Capture the cell that displays the provided text and extract its (X, Y) central coordinate. 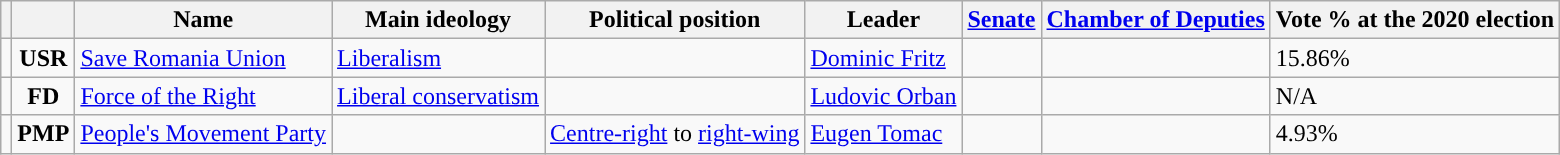
Save Romania Union (204, 58)
FD (44, 96)
4.93% (1414, 134)
Political position (675, 20)
Force of the Right (204, 96)
Centre-right to right-wing (675, 134)
Senate (1002, 20)
N/A (1414, 96)
Vote % at the 2020 election (1414, 20)
15.86% (1414, 58)
Name (204, 20)
PMP (44, 134)
Chamber of Deputies (1156, 20)
Main ideology (438, 20)
Leader (884, 20)
Dominic Fritz (884, 58)
Eugen Tomac (884, 134)
People's Movement Party (204, 134)
Liberal conservatism (438, 96)
USR (44, 58)
Ludovic Orban (884, 96)
Liberalism (438, 58)
